Output the (x, y) coordinate of the center of the cell containing the given text.  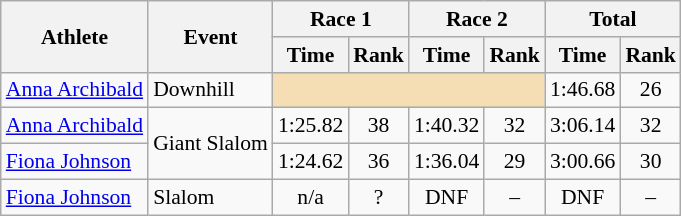
Giant Slalom (210, 144)
? (378, 197)
Slalom (210, 197)
Race 2 (477, 19)
1:46.68 (582, 90)
38 (378, 126)
Downhill (210, 90)
3:06.14 (582, 126)
26 (650, 90)
30 (650, 162)
Total (613, 19)
1:24.62 (310, 162)
3:00.66 (582, 162)
n/a (310, 197)
1:40.32 (446, 126)
Athlete (74, 36)
Race 1 (341, 19)
36 (378, 162)
1:25.82 (310, 126)
29 (514, 162)
Event (210, 36)
1:36.04 (446, 162)
